Return (X, Y) of the center of cell containing provided text 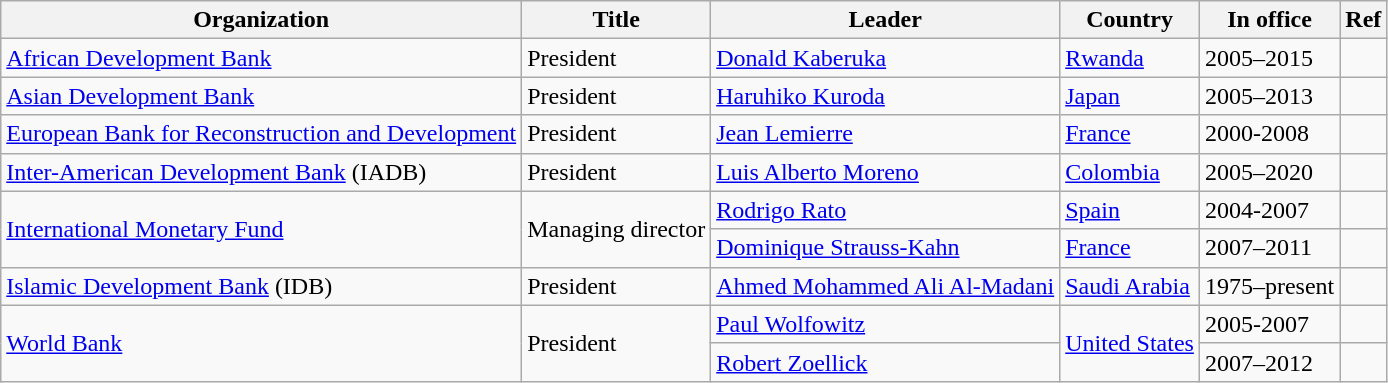
Inter-American Development Bank (IADB) (262, 172)
Asian Development Bank (262, 96)
Managing director (616, 229)
1975–present (1269, 286)
Rwanda (1130, 58)
Paul Wolfowitz (886, 324)
2005–2013 (1269, 96)
2004-2007 (1269, 210)
In office (1269, 20)
Dominique Strauss-Kahn (886, 248)
Leader (886, 20)
Spain (1130, 210)
Country (1130, 20)
Ahmed Mohammed Ali Al-Madani (886, 286)
2007–2011 (1269, 248)
European Bank for Reconstruction and Development (262, 134)
Ref (1364, 20)
Saudi Arabia (1130, 286)
2007–2012 (1269, 362)
Title (616, 20)
Jean Lemierre (886, 134)
Donald Kaberuka (886, 58)
United States (1130, 343)
2000-2008 (1269, 134)
2005-2007 (1269, 324)
Organization (262, 20)
World Bank (262, 343)
Luis Alberto Moreno (886, 172)
2005–2020 (1269, 172)
African Development Bank (262, 58)
Rodrigo Rato (886, 210)
Japan (1130, 96)
International Monetary Fund (262, 229)
2005–2015 (1269, 58)
Islamic Development Bank (IDB) (262, 286)
Colombia (1130, 172)
Haruhiko Kuroda (886, 96)
Robert Zoellick (886, 362)
